Find where the given text appears and provide that cell's center as [X, Y] coordinate. 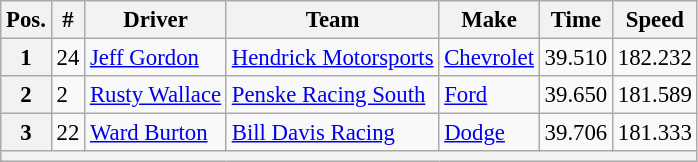
181.589 [656, 95]
181.333 [656, 133]
182.232 [656, 58]
Ward Burton [156, 133]
39.650 [576, 95]
Speed [656, 20]
Bill Davis Racing [332, 133]
Team [332, 20]
39.510 [576, 58]
Rusty Wallace [156, 95]
Dodge [489, 133]
Hendrick Motorsports [332, 58]
3 [26, 133]
24 [68, 58]
Jeff Gordon [156, 58]
Make [489, 20]
# [68, 20]
Time [576, 20]
Pos. [26, 20]
39.706 [576, 133]
1 [26, 58]
Driver [156, 20]
Penske Racing South [332, 95]
Chevrolet [489, 58]
22 [68, 133]
Ford [489, 95]
